Locate the cell with the specified text and output its [X, Y] center coordinate. 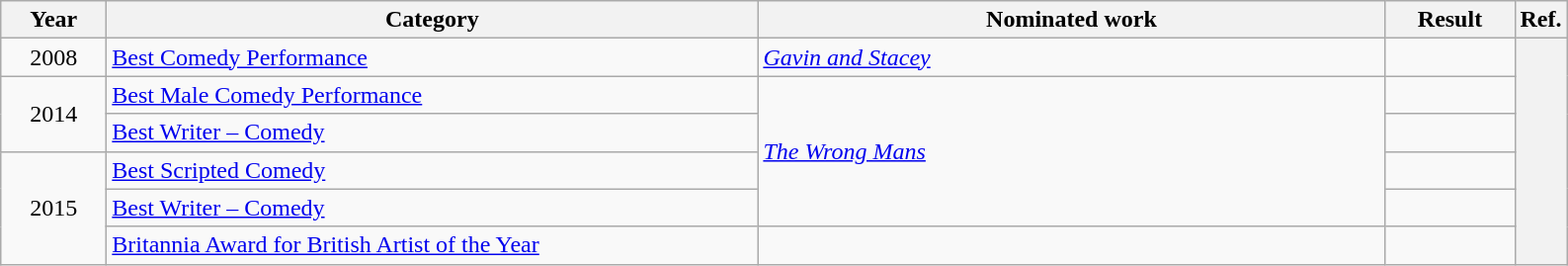
Best Male Comedy Performance [433, 95]
The Wrong Mans [1071, 151]
2015 [53, 208]
Best Comedy Performance [433, 57]
Best Scripted Comedy [433, 170]
Britannia Award for British Artist of the Year [433, 245]
Year [53, 20]
Ref. [1541, 20]
Gavin and Stacey [1071, 57]
Category [433, 20]
Nominated work [1071, 20]
2008 [53, 57]
2014 [53, 114]
Result [1450, 20]
